Scan for the cell matching the given text and deliver its (X, Y) coordinate at center. 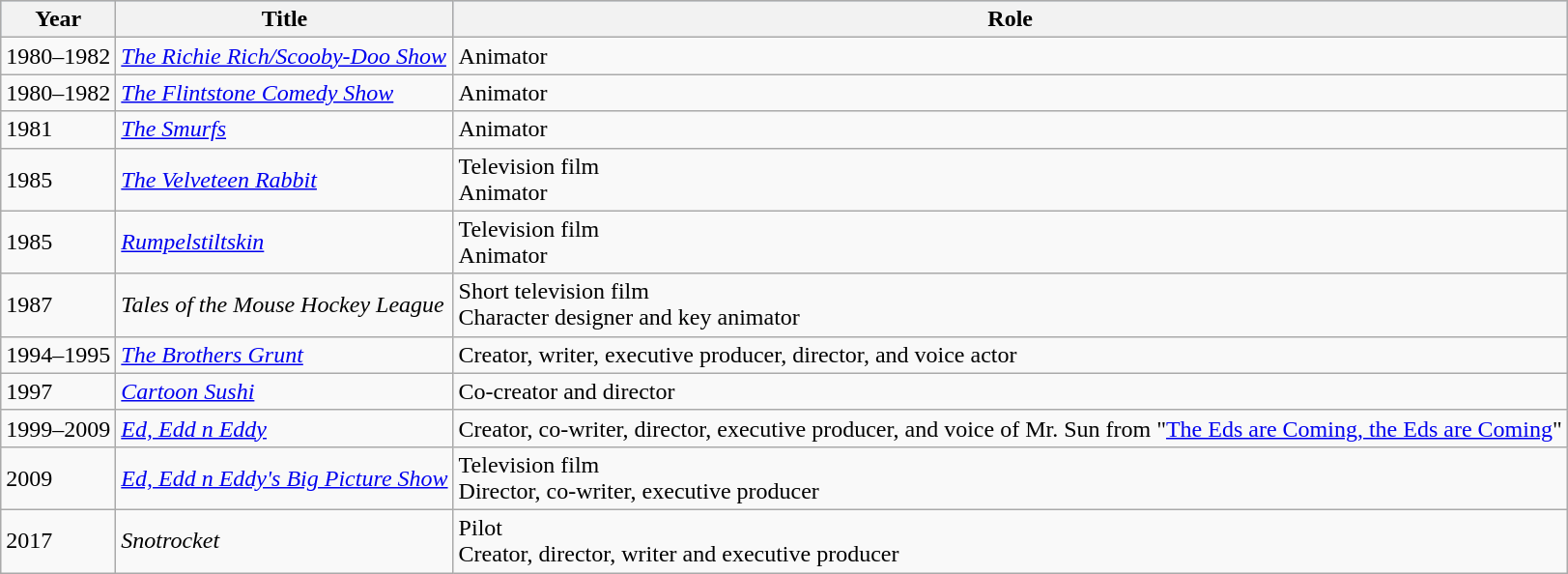
Ed, Edd n Eddy's Big Picture Show (284, 477)
Ed, Edd n Eddy (284, 428)
The Smurfs (284, 129)
Cartoon Sushi (284, 391)
The Flintstone Comedy Show (284, 93)
Title (284, 19)
Role (1011, 19)
1997 (58, 391)
PilotCreator, director, writer and executive producer (1011, 541)
1994–1995 (58, 355)
Rumpelstiltskin (284, 242)
Tales of the Mouse Hockey League (284, 305)
Year (58, 19)
Short television filmCharacter designer and key animator (1011, 305)
Snotrocket (284, 541)
The Richie Rich/Scooby-Doo Show (284, 56)
The Velveteen Rabbit (284, 180)
2009 (58, 477)
2017 (58, 541)
Television filmDirector, co-writer, executive producer (1011, 477)
Creator, writer, executive producer, director, and voice actor (1011, 355)
Creator, co-writer, director, executive producer, and voice of Mr. Sun from "The Eds are Coming, the Eds are Coming" (1011, 428)
1999–2009 (58, 428)
1981 (58, 129)
1987 (58, 305)
Co-creator and director (1011, 391)
The Brothers Grunt (284, 355)
